From the cell containing the given text, extract its center point as [X, Y] coordinate. 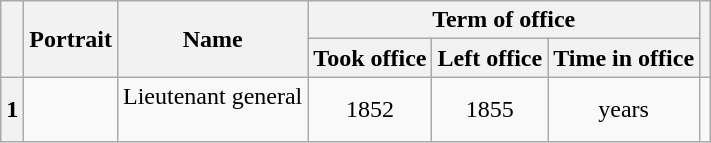
Lieutenant general [212, 110]
1 [12, 110]
Took office [370, 58]
Left office [490, 58]
Time in office [624, 58]
1852 [370, 110]
Term of office [504, 20]
years [624, 110]
Name [212, 39]
Portrait [71, 39]
1855 [490, 110]
